Detect which cell encompasses the target text, then output its [X, Y] center coordinate. 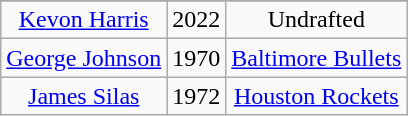
Kevon Harris [84, 20]
George Johnson [84, 58]
James Silas [84, 96]
Houston Rockets [316, 96]
Baltimore Bullets [316, 58]
Undrafted [316, 20]
1970 [196, 58]
1972 [196, 96]
2022 [196, 20]
